Locate the cell with the specified text and output its (x, y) center coordinate. 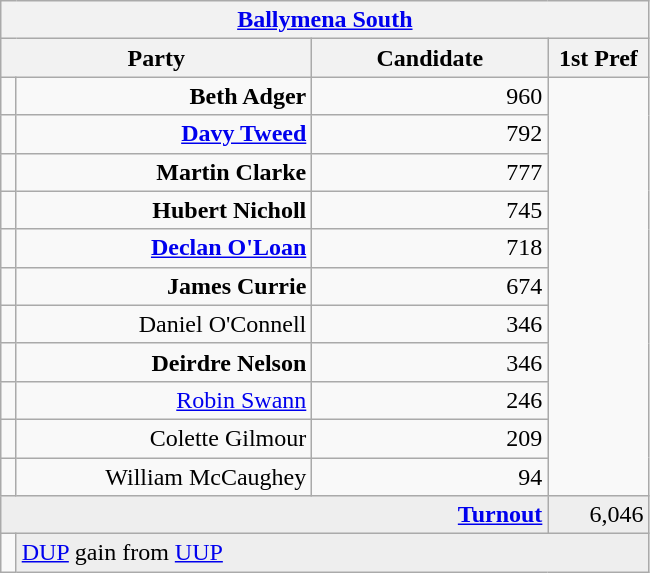
Davy Tweed (164, 134)
Declan O'Loan (164, 248)
209 (430, 438)
777 (430, 172)
Turnout (274, 515)
960 (430, 96)
DUP gain from UUP (332, 553)
Colette Gilmour (164, 438)
246 (430, 400)
792 (430, 134)
James Currie (164, 286)
1st Pref (598, 58)
674 (430, 286)
745 (430, 210)
Ballymena South (325, 20)
Hubert Nicholl (164, 210)
Deirdre Nelson (164, 362)
Candidate (430, 58)
Party (156, 58)
718 (430, 248)
Robin Swann (164, 400)
Daniel O'Connell (164, 324)
Beth Adger (164, 96)
94 (430, 477)
William McCaughey (164, 477)
6,046 (598, 515)
Martin Clarke (164, 172)
